Find where the given text appears and provide that cell's center as [X, Y] coordinate. 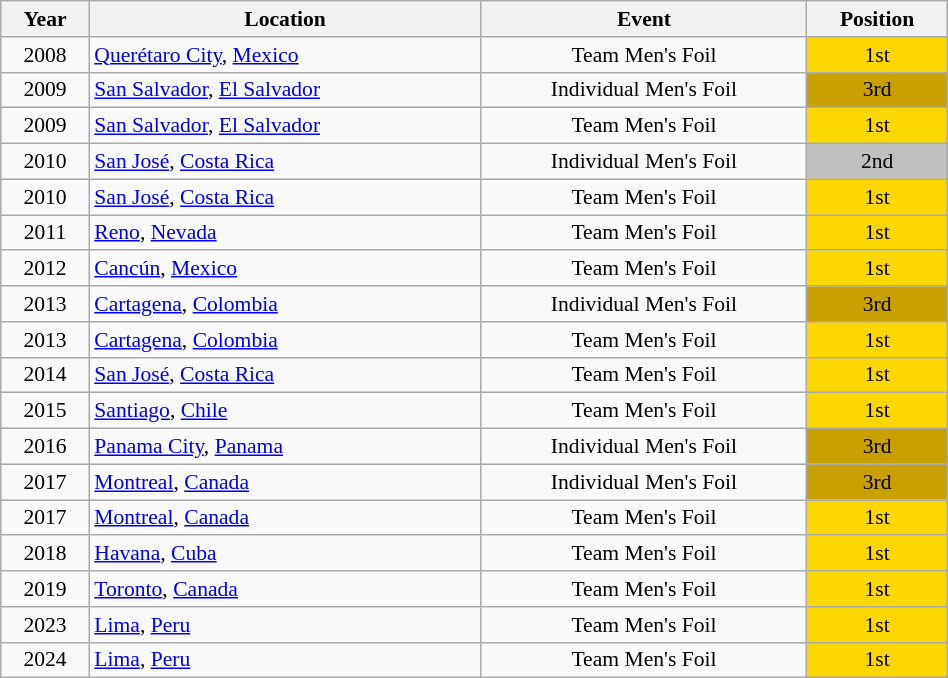
Position [877, 19]
2019 [45, 589]
Event [644, 19]
2nd [877, 162]
Reno, Nevada [285, 233]
2024 [45, 660]
2023 [45, 625]
Panama City, Panama [285, 447]
Toronto, Canada [285, 589]
2014 [45, 375]
Location [285, 19]
Querétaro City, Mexico [285, 55]
Santiago, Chile [285, 411]
Havana, Cuba [285, 554]
2018 [45, 554]
Year [45, 19]
Cancún, Mexico [285, 269]
2012 [45, 269]
2016 [45, 447]
2015 [45, 411]
2008 [45, 55]
2011 [45, 233]
